Output the (X, Y) coordinate of the center of the cell containing the given text.  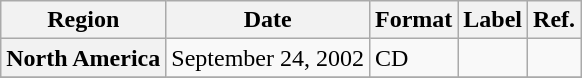
CD (413, 58)
Ref. (554, 20)
Label (493, 20)
Format (413, 20)
North America (84, 58)
Region (84, 20)
Date (268, 20)
September 24, 2002 (268, 58)
